Capture the cell that displays the provided text and extract its [X, Y] central coordinate. 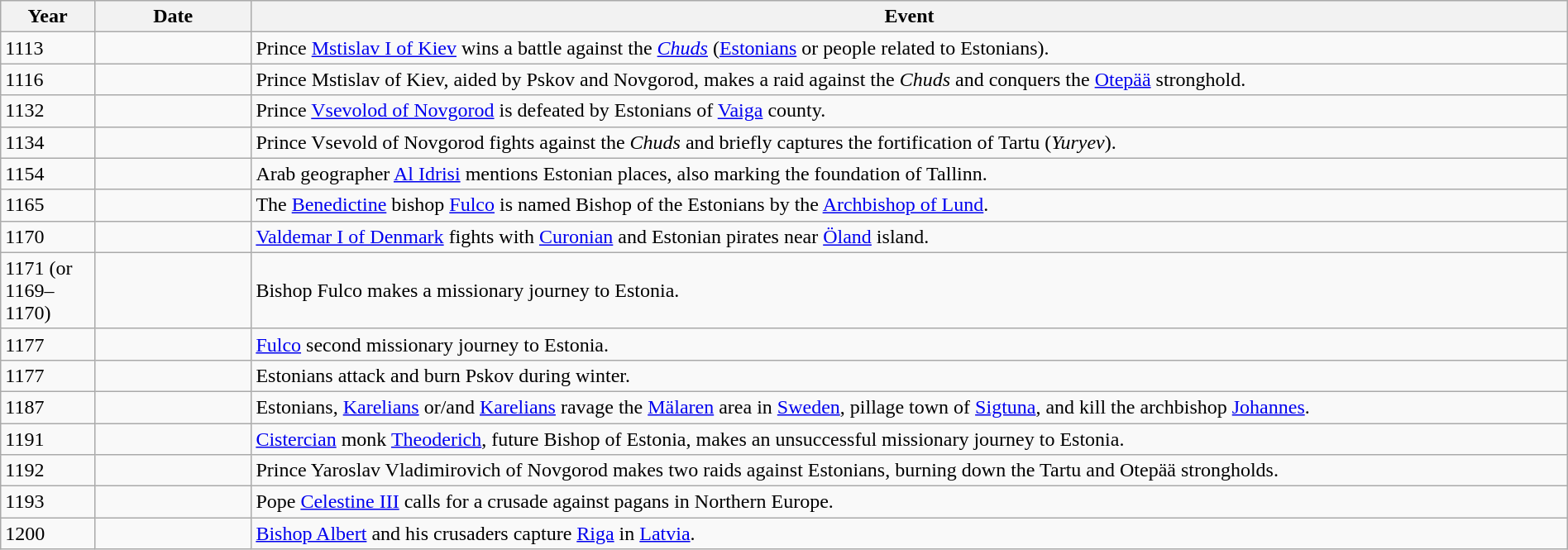
Prince Vsevold of Novgorod fights against the Chuds and briefly captures the fortification of Tartu (Yuryev). [910, 142]
1187 [48, 407]
1132 [48, 111]
Prince Vsevolod of Novgorod is defeated by Estonians of Vaiga county. [910, 111]
1170 [48, 237]
The Benedictine bishop Fulco is named Bishop of the Estonians by the Archbishop of Lund. [910, 205]
Arab geographer Al Idrisi mentions Estonian places, also marking the foundation of Tallinn. [910, 174]
Bishop Fulco makes a missionary journey to Estonia. [910, 290]
Estonians, Karelians or/and Karelians ravage the Mälaren area in Sweden, pillage town of Sigtuna, and kill the archbishop Johannes. [910, 407]
1192 [48, 471]
Prince Mstislav of Kiev, aided by Pskov and Novgorod, makes a raid against the Chuds and conquers the Otepää stronghold. [910, 79]
Valdemar I of Denmark fights with Curonian and Estonian pirates near Öland island. [910, 237]
Pope Celestine III calls for a crusade against pagans in Northern Europe. [910, 502]
1116 [48, 79]
Date [172, 17]
1134 [48, 142]
Bishop Albert and his crusaders capture Riga in Latvia. [910, 533]
Prince Yaroslav Vladimirovich of Novgorod makes two raids against Estonians, burning down the Tartu and Otepää strongholds. [910, 471]
1165 [48, 205]
Year [48, 17]
1113 [48, 48]
1154 [48, 174]
1191 [48, 439]
Prince Mstislav I of Kiev wins a battle against the Chuds (Estonians or people related to Estonians). [910, 48]
1171 (or 1169–1170) [48, 290]
1200 [48, 533]
Event [910, 17]
Fulco second missionary journey to Estonia. [910, 344]
Estonians attack and burn Pskov during winter. [910, 375]
Cistercian monk Theoderich, future Bishop of Estonia, makes an unsuccessful missionary journey to Estonia. [910, 439]
1193 [48, 502]
